Locate the cell with the specified text and output its [x, y] center coordinate. 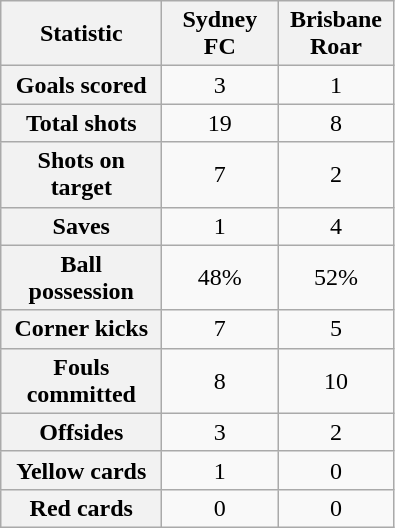
Saves [82, 226]
Statistic [82, 34]
Corner kicks [82, 329]
Shots on target [82, 174]
Sydney FC [220, 34]
Total shots [82, 123]
Goals scored [82, 85]
19 [220, 123]
52% [336, 278]
5 [336, 329]
Brisbane Roar [336, 34]
Yellow cards [82, 470]
Fouls committed [82, 380]
Offsides [82, 432]
Ball possession [82, 278]
10 [336, 380]
Red cards [82, 508]
4 [336, 226]
48% [220, 278]
